Output the [x, y] coordinate of the center of the cell containing the given text.  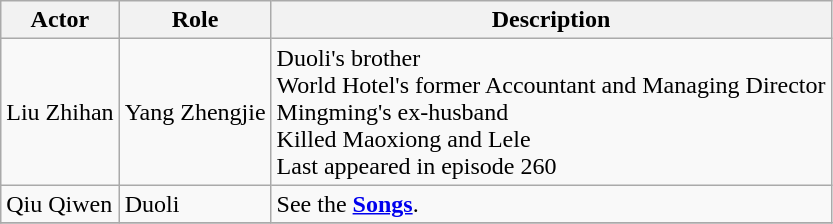
Liu Zhihan [60, 112]
Yang Zhengjie [195, 112]
Qiu Qiwen [60, 204]
Duoli's brotherWorld Hotel's former Accountant and Managing DirectorMingming's ex-husbandKilled Maoxiong and LeleLast appeared in episode 260 [551, 112]
Description [551, 20]
See the Songs. [551, 204]
Duoli [195, 204]
Role [195, 20]
Actor [60, 20]
